Find where the given text appears and provide that cell's center as [x, y] coordinate. 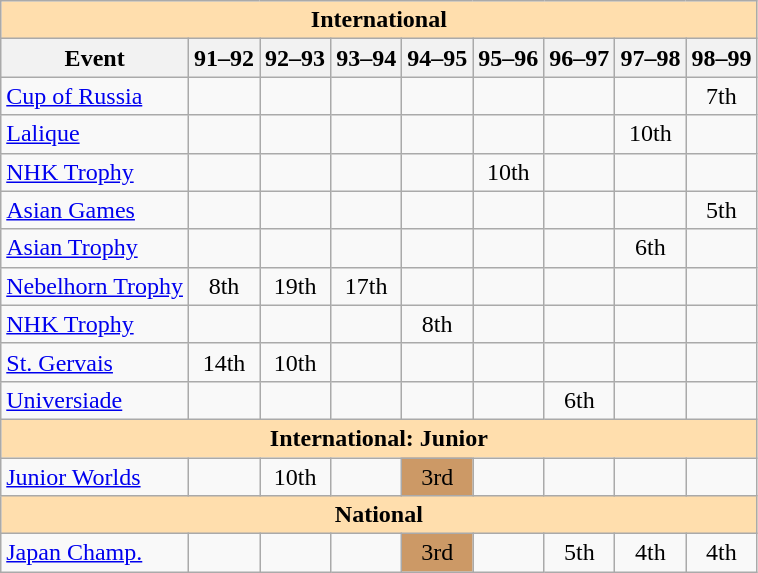
St. Gervais [95, 362]
Asian Games [95, 210]
95–96 [508, 58]
Junior Worlds [95, 477]
93–94 [366, 58]
Japan Champ. [95, 553]
International: Junior [379, 438]
94–95 [438, 58]
Event [95, 58]
98–99 [722, 58]
International [379, 20]
19th [296, 286]
Nebelhorn Trophy [95, 286]
Lalique [95, 134]
17th [366, 286]
National [379, 515]
96–97 [580, 58]
Asian Trophy [95, 248]
7th [722, 96]
Cup of Russia [95, 96]
Universiade [95, 400]
92–93 [296, 58]
14th [224, 362]
91–92 [224, 58]
97–98 [650, 58]
